Pinpoint the cell where the given text exists, returning its (x, y) midpoint coordinate. 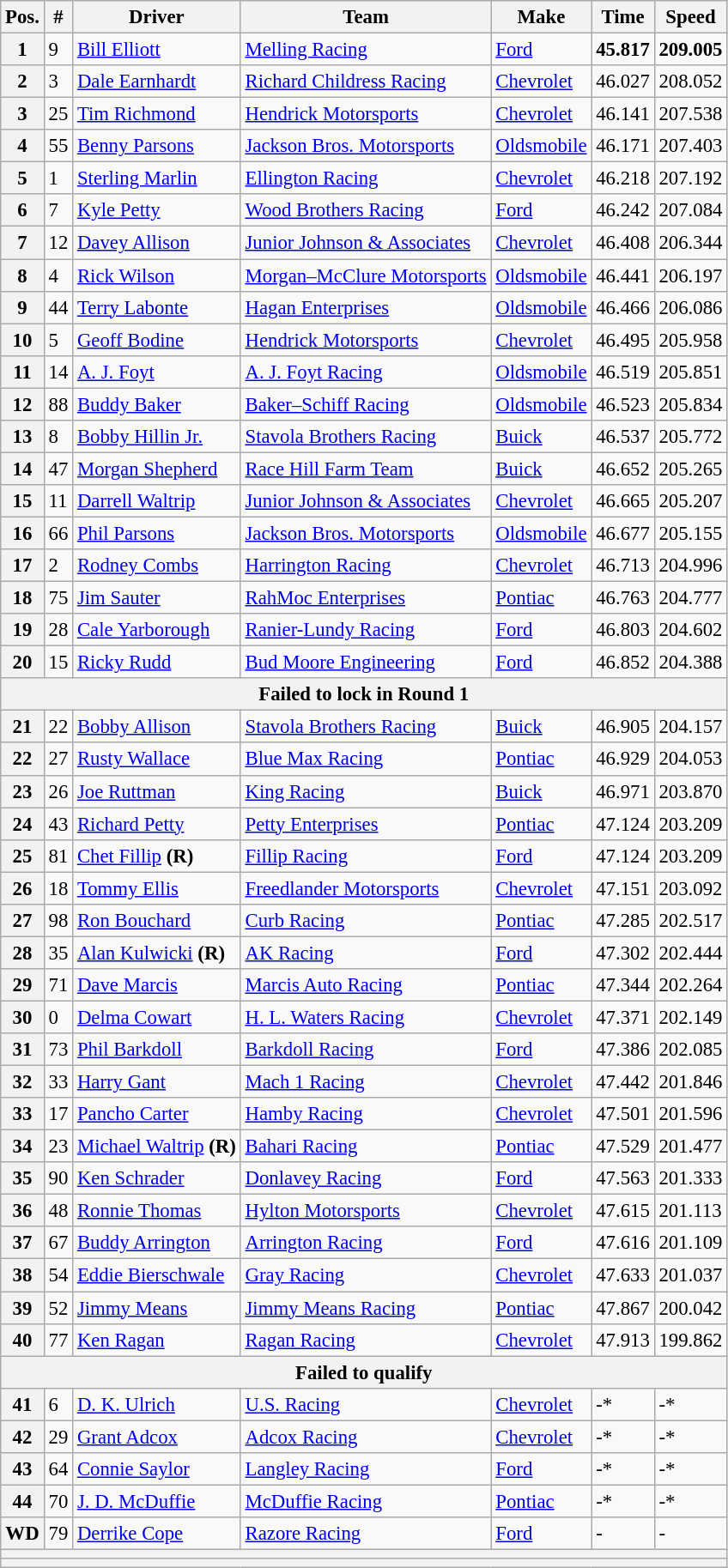
46.763 (623, 598)
46.242 (623, 210)
46.852 (623, 663)
40 (22, 1340)
205.265 (690, 469)
204.388 (690, 663)
201.037 (690, 1275)
38 (22, 1275)
Bill Elliott (157, 50)
205.958 (690, 340)
39 (22, 1308)
Time (623, 17)
Ron Bouchard (157, 921)
64 (58, 1469)
RahMoc Enterprises (366, 598)
47.616 (623, 1244)
46.665 (623, 501)
Petty Enterprises (366, 824)
Hagan Enterprises (366, 307)
Phil Barkdoll (157, 1050)
46.466 (623, 307)
Race Hill Farm Team (366, 469)
209.005 (690, 50)
47.615 (623, 1211)
Bud Moore Engineering (366, 663)
Team (366, 17)
King Racing (366, 791)
McDuffie Racing (366, 1501)
Connie Saylor (157, 1469)
30 (22, 1017)
Fillip Racing (366, 856)
Donlavey Racing (366, 1178)
H. L. Waters Racing (366, 1017)
46.523 (623, 404)
19 (22, 630)
98 (58, 921)
208.052 (690, 82)
75 (58, 598)
47.442 (623, 1082)
Delma Cowart (157, 1017)
73 (58, 1050)
52 (58, 1308)
Razore Racing (366, 1534)
206.086 (690, 307)
202.517 (690, 921)
Rodney Combs (157, 566)
Blue Max Racing (366, 760)
0 (58, 1017)
66 (58, 533)
Terry Labonte (157, 307)
47.386 (623, 1050)
Jim Sauter (157, 598)
46.027 (623, 82)
205.207 (690, 501)
207.403 (690, 146)
Kyle Petty (157, 210)
202.264 (690, 985)
Cale Yarborough (157, 630)
32 (22, 1082)
90 (58, 1178)
Ken Schrader (157, 1178)
Grant Adcox (157, 1437)
205.851 (690, 372)
201.477 (690, 1147)
Harrington Racing (366, 566)
Dave Marcis (157, 985)
D. K. Ulrich (157, 1404)
Adcox Racing (366, 1437)
204.602 (690, 630)
Buddy Arrington (157, 1244)
Ranier-Lundy Racing (366, 630)
Richard Childress Racing (366, 82)
Baker–Schiff Racing (366, 404)
Bobby Hillin Jr. (157, 437)
46.971 (623, 791)
46.408 (623, 243)
Michael Waltrip (R) (157, 1147)
Wood Brothers Racing (366, 210)
47.529 (623, 1147)
Make (541, 17)
203.870 (690, 791)
Jimmy Means (157, 1308)
31 (22, 1050)
Hylton Motorsports (366, 1211)
46.537 (623, 437)
70 (58, 1501)
46.441 (623, 275)
AK Racing (366, 953)
206.197 (690, 275)
Richard Petty (157, 824)
202.085 (690, 1050)
42 (22, 1437)
204.053 (690, 760)
207.538 (690, 114)
34 (22, 1147)
88 (58, 404)
Pos. (22, 17)
47.285 (623, 921)
48 (58, 1211)
Chet Fillip (R) (157, 856)
Marcis Auto Racing (366, 985)
54 (58, 1275)
Arrington Racing (366, 1244)
Mach 1 Racing (366, 1082)
46.929 (623, 760)
Bahari Racing (366, 1147)
47.563 (623, 1178)
Darrell Waltrip (157, 501)
46.218 (623, 179)
204.157 (690, 727)
Phil Parsons (157, 533)
16 (22, 533)
Harry Gant (157, 1082)
Melling Racing (366, 50)
202.149 (690, 1017)
77 (58, 1340)
41 (22, 1404)
67 (58, 1244)
Derrike Cope (157, 1534)
Tim Richmond (157, 114)
Gray Racing (366, 1275)
Speed (690, 17)
Rick Wilson (157, 275)
47.867 (623, 1308)
46.713 (623, 566)
13 (22, 437)
46.519 (623, 372)
Buddy Baker (157, 404)
WD (22, 1534)
201.596 (690, 1114)
J. D. McDuffie (157, 1501)
Hamby Racing (366, 1114)
Sterling Marlin (157, 179)
Ragan Racing (366, 1340)
45.817 (623, 50)
Failed to lock in Round 1 (364, 694)
200.042 (690, 1308)
Joe Ruttman (157, 791)
201.113 (690, 1211)
203.092 (690, 888)
79 (58, 1534)
Driver (157, 17)
201.846 (690, 1082)
# (58, 17)
24 (22, 824)
199.862 (690, 1340)
Eddie Bierschwale (157, 1275)
Morgan Shepherd (157, 469)
81 (58, 856)
Langley Racing (366, 1469)
46.495 (623, 340)
46.652 (623, 469)
202.444 (690, 953)
Morgan–McClure Motorsports (366, 275)
46.905 (623, 727)
36 (22, 1211)
Failed to qualify (364, 1372)
204.777 (690, 598)
47.501 (623, 1114)
47.302 (623, 953)
47.371 (623, 1017)
20 (22, 663)
Jimmy Means Racing (366, 1308)
201.109 (690, 1244)
207.192 (690, 179)
U.S. Racing (366, 1404)
206.344 (690, 243)
Davey Allison (157, 243)
71 (58, 985)
A. J. Foyt Racing (366, 372)
Tommy Ellis (157, 888)
46.677 (623, 533)
Bobby Allison (157, 727)
Ronnie Thomas (157, 1211)
Ellington Racing (366, 179)
205.772 (690, 437)
37 (22, 1244)
46.803 (623, 630)
207.084 (690, 210)
Benny Parsons (157, 146)
Curb Racing (366, 921)
Rusty Wallace (157, 760)
21 (22, 727)
55 (58, 146)
Alan Kulwicki (R) (157, 953)
46.171 (623, 146)
Dale Earnhardt (157, 82)
47.151 (623, 888)
Freedlander Motorsports (366, 888)
47.913 (623, 1340)
201.333 (690, 1178)
205.155 (690, 533)
205.834 (690, 404)
A. J. Foyt (157, 372)
47.633 (623, 1275)
204.996 (690, 566)
Pancho Carter (157, 1114)
10 (22, 340)
46.141 (623, 114)
Ricky Rudd (157, 663)
Barkdoll Racing (366, 1050)
Ken Ragan (157, 1340)
47.344 (623, 985)
Geoff Bodine (157, 340)
47 (58, 469)
